Search for the cell housing the specified text and yield its [x, y] center coordinate. 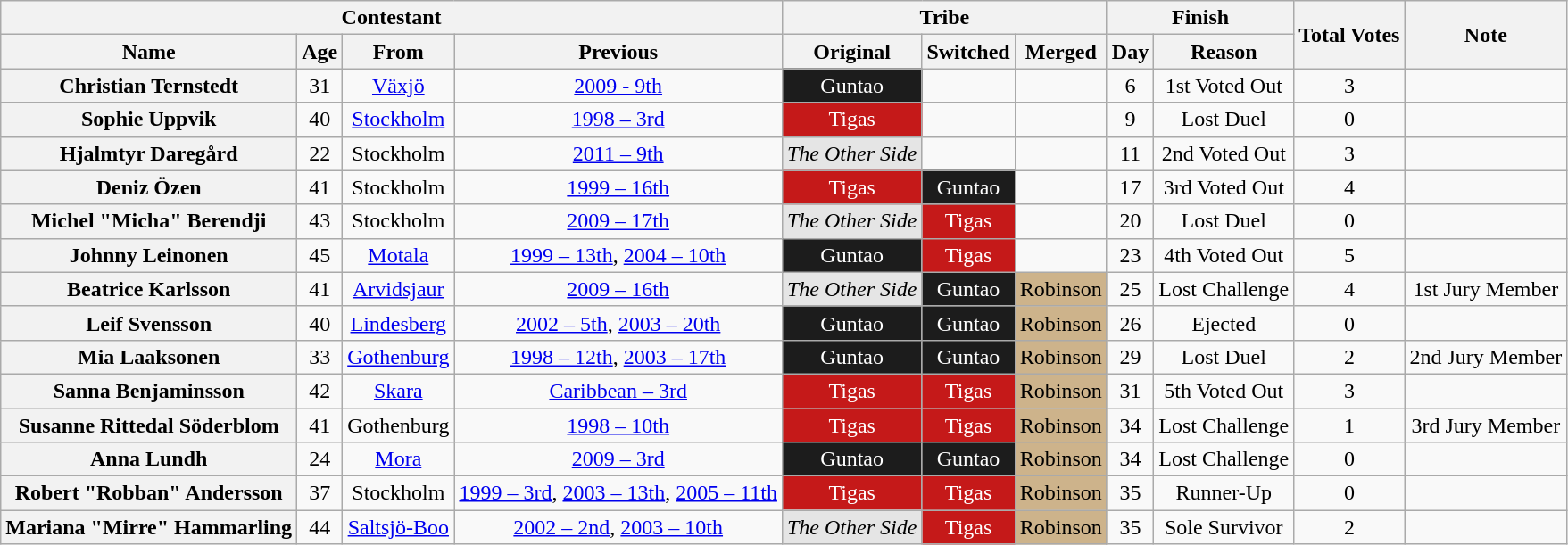
2002 – 2nd, 2003 – 10th [618, 527]
22 [319, 153]
1999 – 16th [618, 187]
Motala [398, 255]
1st Jury Member [1486, 289]
5 [1349, 255]
2nd Jury Member [1486, 357]
1998 – 3rd [618, 120]
25 [1130, 289]
2009 - 9th [618, 86]
Age [319, 52]
Robert "Robban" Andersson [149, 493]
11 [1130, 153]
Original [851, 52]
3rd Voted Out [1224, 187]
Lindesberg [398, 323]
42 [319, 391]
Anna Lundh [149, 459]
Switched [968, 52]
Day [1130, 52]
Hjalmtyr Daregård [149, 153]
Contestant [392, 18]
2009 – 16th [618, 289]
Mia Laaksonen [149, 357]
20 [1130, 221]
Total Votes [1349, 35]
Sophie Uppvik [149, 120]
Leif Svensson [149, 323]
Christian Ternstedt [149, 86]
Tribe [944, 18]
9 [1130, 120]
33 [319, 357]
24 [319, 459]
Finish [1199, 18]
Caribbean – 3rd [618, 391]
1998 – 10th [618, 425]
Arvidsjaur [398, 289]
Merged [1060, 52]
Runner-Up [1224, 493]
1999 – 3rd, 2003 – 13th, 2005 – 11th [618, 493]
Name [149, 52]
Johnny Leinonen [149, 255]
5th Voted Out [1224, 391]
1st Voted Out [1224, 86]
Michel "Micha" Berendji [149, 221]
29 [1130, 357]
From [398, 52]
1 [1349, 425]
Reason [1224, 52]
Ejected [1224, 323]
2nd Voted Out [1224, 153]
2009 – 17th [618, 221]
45 [319, 255]
Previous [618, 52]
44 [319, 527]
Note [1486, 35]
Susanne Rittedal Söderblom [149, 425]
6 [1130, 86]
Sanna Benjaminsson [149, 391]
Mora [398, 459]
1998 – 12th, 2003 – 17th [618, 357]
Beatrice Karlsson [149, 289]
Skara [398, 391]
Mariana "Mirre" Hammarling [149, 527]
26 [1130, 323]
37 [319, 493]
Saltsjö-Boo [398, 527]
Deniz Özen [149, 187]
Växjö [398, 86]
2011 – 9th [618, 153]
4th Voted Out [1224, 255]
3rd Jury Member [1486, 425]
1999 – 13th, 2004 – 10th [618, 255]
2009 – 3rd [618, 459]
Sole Survivor [1224, 527]
17 [1130, 187]
2002 – 5th, 2003 – 20th [618, 323]
23 [1130, 255]
43 [319, 221]
